Pinpoint the cell where the given text exists, returning its (X, Y) midpoint coordinate. 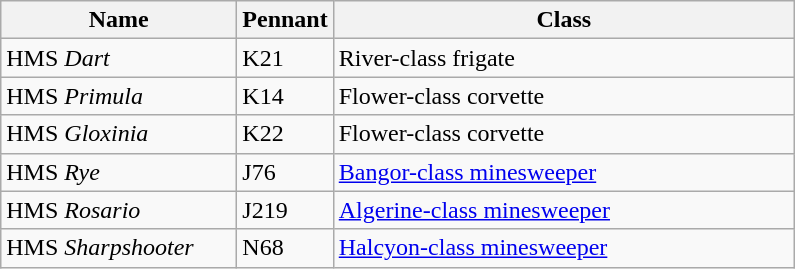
Bangor-class minesweeper (564, 172)
N68 (285, 248)
HMS Rosario (119, 210)
HMS Rye (119, 172)
HMS Dart (119, 58)
River-class frigate (564, 58)
HMS Gloxinia (119, 134)
K14 (285, 96)
Class (564, 20)
HMS Sharpshooter (119, 248)
HMS Primula (119, 96)
Name (119, 20)
Algerine-class minesweeper (564, 210)
K22 (285, 134)
K21 (285, 58)
J76 (285, 172)
J219 (285, 210)
Halcyon-class minesweeper (564, 248)
Pennant (285, 20)
